For the text-containing cell, return its midpoint in [X, Y] coordinate format. 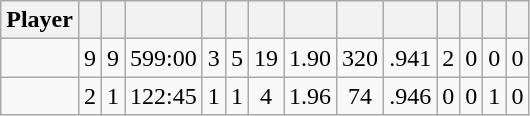
74 [360, 96]
19 [266, 58]
599:00 [164, 58]
.946 [410, 96]
320 [360, 58]
5 [236, 58]
Player [40, 20]
4 [266, 96]
.941 [410, 58]
1.96 [310, 96]
122:45 [164, 96]
1.90 [310, 58]
3 [214, 58]
